From the cell containing the given text, extract its center point as [X, Y] coordinate. 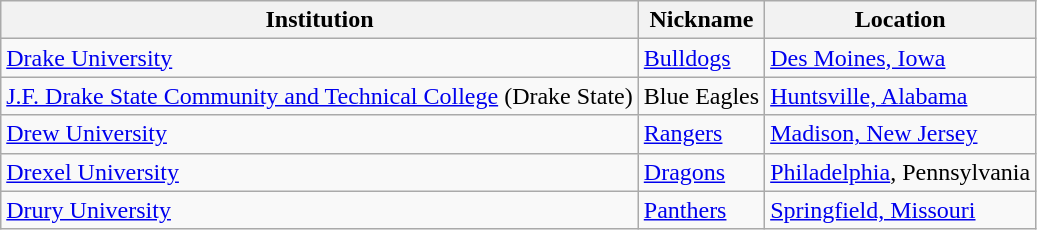
Huntsville, Alabama [900, 96]
Institution [320, 20]
Drury University [320, 210]
Drake University [320, 58]
Des Moines, Iowa [900, 58]
Madison, New Jersey [900, 134]
Rangers [701, 134]
Bulldogs [701, 58]
Nickname [701, 20]
Philadelphia, Pennsylvania [900, 172]
Panthers [701, 210]
Blue Eagles [701, 96]
Dragons [701, 172]
Location [900, 20]
Drexel University [320, 172]
Drew University [320, 134]
Springfield, Missouri [900, 210]
J.F. Drake State Community and Technical College (Drake State) [320, 96]
